Capture the cell that displays the provided text and extract its [X, Y] central coordinate. 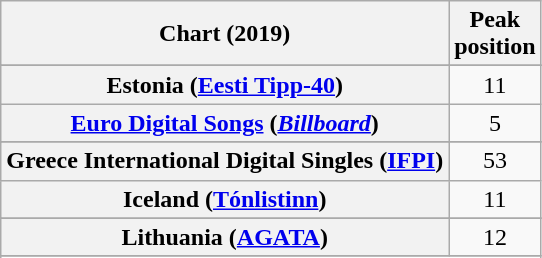
Iceland (Tónlistinn) [225, 199]
53 [495, 161]
Euro Digital Songs (Billboard) [225, 123]
5 [495, 123]
Greece International Digital Singles (IFPI) [225, 161]
Estonia (Eesti Tipp-40) [225, 85]
Lithuania (AGATA) [225, 237]
Chart (2019) [225, 34]
12 [495, 237]
Peakposition [495, 34]
